For the text-containing cell, return its midpoint in (x, y) coordinate format. 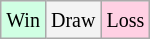
Win (24, 20)
Draw (72, 20)
Loss (126, 20)
